For the text-containing cell, return its midpoint in (X, Y) coordinate format. 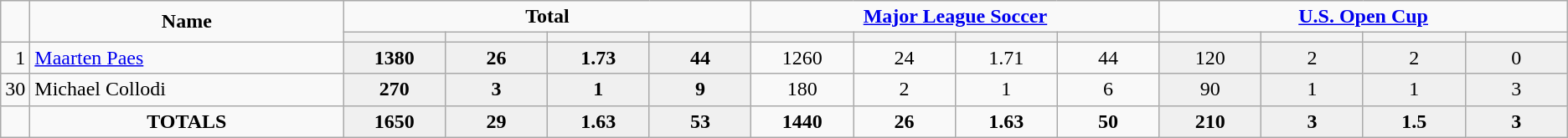
270 (395, 89)
24 (905, 58)
53 (700, 121)
Maarten Paes (187, 58)
Name (187, 22)
1650 (395, 121)
1440 (802, 121)
9 (700, 89)
120 (1210, 58)
210 (1210, 121)
50 (1108, 121)
29 (497, 121)
Major League Soccer (955, 17)
0 (1516, 58)
180 (802, 89)
Total (548, 17)
TOTALS (187, 121)
1380 (395, 58)
U.S. Open Cup (1364, 17)
1.71 (1006, 58)
1260 (802, 58)
1.5 (1414, 121)
90 (1210, 89)
6 (1108, 89)
30 (15, 89)
1.73 (598, 58)
Michael Collodi (187, 89)
